For the text-containing cell, return its midpoint in (x, y) coordinate format. 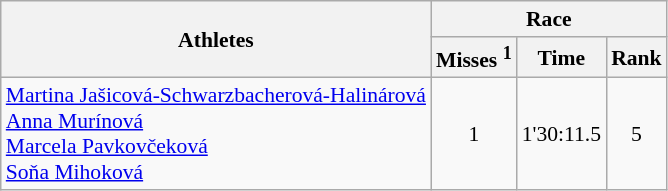
Martina Jašicová-Schwarzbacherová-HalinárováAnna MurínováMarcela PavkovčekováSoňa Mihoková (216, 134)
Race (549, 19)
Athletes (216, 40)
1'30:11.5 (562, 134)
Rank (636, 58)
5 (636, 134)
Misses 1 (474, 58)
Time (562, 58)
1 (474, 134)
